Output the [x, y] coordinate of the center of the cell containing the given text.  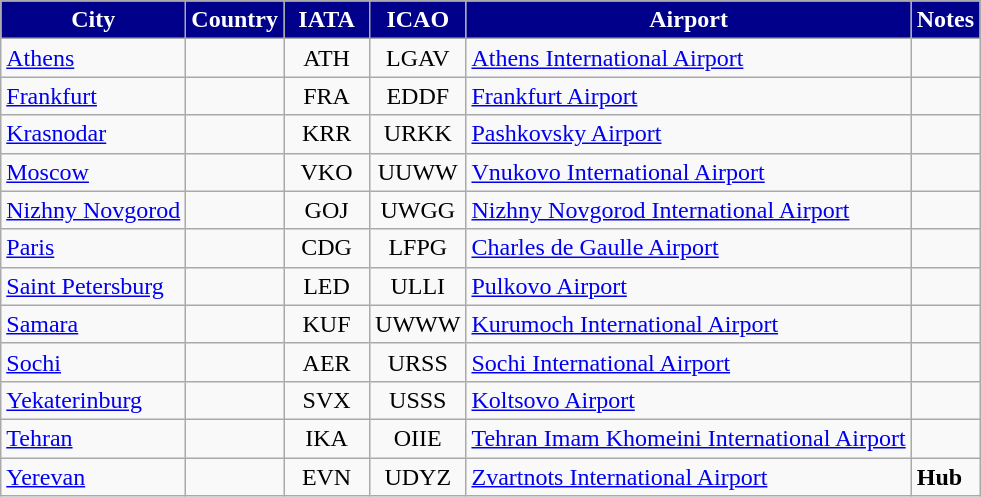
Moscow [94, 172]
UWWW [418, 324]
Yekaterinburg [94, 400]
URKK [418, 134]
Krasnodar [94, 134]
ATH [327, 58]
ULLI [418, 286]
Airport [688, 20]
KUF [327, 324]
Samara [94, 324]
Kurumoch International Airport [688, 324]
FRA [327, 96]
Koltsovo Airport [688, 400]
LFPG [418, 248]
Yerevan [94, 477]
EVN [327, 477]
Frankfurt [94, 96]
LGAV [418, 58]
Saint Petersburg [94, 286]
Vnukovo International Airport [688, 172]
Sochi International Airport [688, 362]
UDYZ [418, 477]
Pashkovsky Airport [688, 134]
Athens International Airport [688, 58]
EDDF [418, 96]
UUWW [418, 172]
LED [327, 286]
USSS [418, 400]
City [94, 20]
UWGG [418, 210]
OIIE [418, 438]
URSS [418, 362]
Pulkovo Airport [688, 286]
Athens [94, 58]
SVX [327, 400]
Nizhny Novgorod International Airport [688, 210]
Charles de Gaulle Airport [688, 248]
Hub [945, 477]
AER [327, 362]
Tehran Imam Khomeini International Airport [688, 438]
GOJ [327, 210]
IKA [327, 438]
Nizhny Novgorod [94, 210]
VKO [327, 172]
Paris [94, 248]
ICAO [418, 20]
KRR [327, 134]
CDG [327, 248]
IATA [327, 20]
Frankfurt Airport [688, 96]
Country [235, 20]
Notes [945, 20]
Sochi [94, 362]
Tehran [94, 438]
Zvartnots International Airport [688, 477]
